Return [x, y] of the center of cell containing provided text 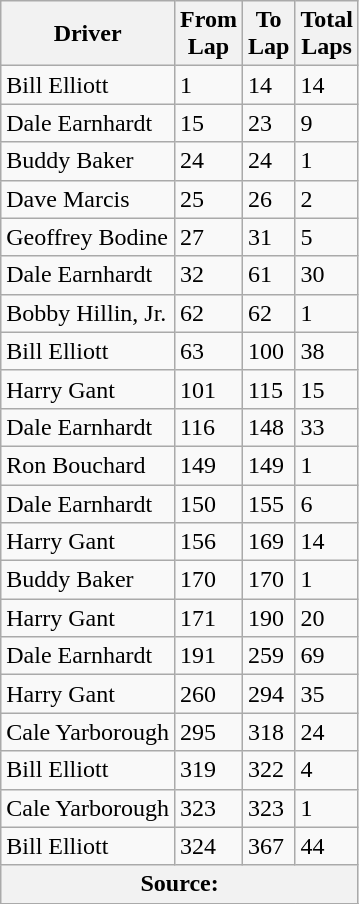
Dave Marcis [88, 199]
115 [268, 389]
20 [327, 618]
294 [268, 694]
31 [268, 237]
61 [268, 275]
63 [208, 351]
25 [208, 199]
23 [268, 123]
6 [327, 503]
169 [268, 542]
259 [268, 656]
26 [268, 199]
171 [208, 618]
69 [327, 656]
190 [268, 618]
101 [208, 389]
33 [327, 427]
2 [327, 199]
322 [268, 770]
Driver [88, 34]
27 [208, 237]
TotalLaps [327, 34]
367 [268, 846]
FromLap [208, 34]
44 [327, 846]
9 [327, 123]
324 [208, 846]
319 [208, 770]
Ron Bouchard [88, 465]
35 [327, 694]
150 [208, 503]
116 [208, 427]
260 [208, 694]
32 [208, 275]
4 [327, 770]
295 [208, 732]
5 [327, 237]
Geoffrey Bodine [88, 237]
Source: [180, 884]
156 [208, 542]
30 [327, 275]
38 [327, 351]
ToLap [268, 34]
100 [268, 351]
155 [268, 503]
191 [208, 656]
148 [268, 427]
318 [268, 732]
Bobby Hillin, Jr. [88, 313]
